Extract the (x, y) coordinate from the center of the cell holding the provided text.  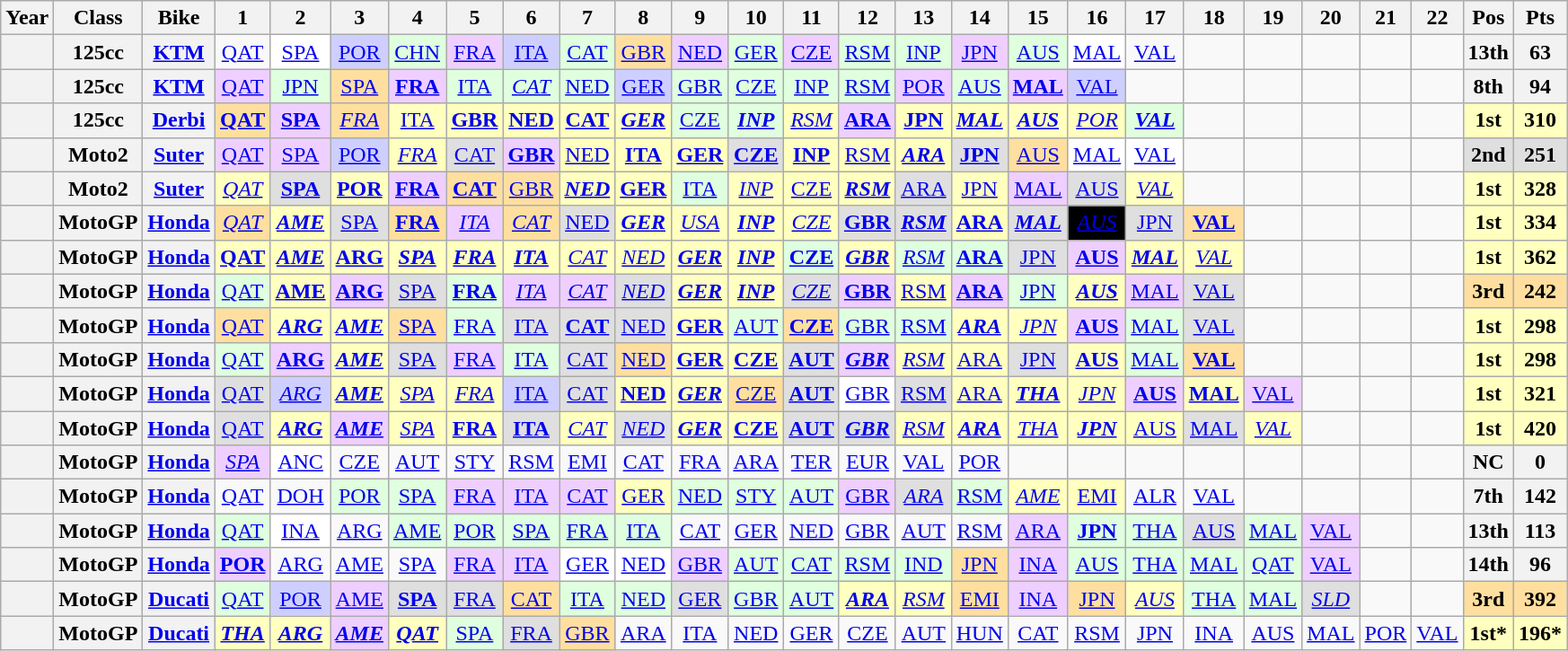
9 (700, 18)
16 (1097, 18)
8 (643, 18)
1 (242, 18)
321 (1539, 393)
94 (1539, 86)
DOH (300, 497)
22 (1437, 18)
5 (474, 18)
Bike (179, 18)
19 (1273, 18)
13 (923, 18)
SLD (1331, 599)
96 (1539, 565)
242 (1539, 291)
3 (359, 18)
362 (1539, 257)
14 (979, 18)
IND (923, 565)
113 (1539, 531)
Class (99, 18)
EUR (868, 462)
12 (868, 18)
310 (1539, 120)
14th (1488, 565)
334 (1539, 223)
63 (1539, 52)
20 (1331, 18)
2 (300, 18)
7 (587, 18)
17 (1155, 18)
USA (700, 223)
392 (1539, 599)
Pts (1539, 18)
4 (417, 18)
Pos (1488, 18)
0 (1539, 462)
CHN (417, 52)
8th (1488, 86)
6 (532, 18)
7th (1488, 497)
Year (27, 18)
Derbi (179, 120)
10 (756, 18)
142 (1539, 497)
251 (1539, 154)
NC (1488, 462)
18 (1214, 18)
11 (812, 18)
2nd (1488, 154)
ALR (1155, 497)
1st* (1488, 633)
420 (1539, 428)
15 (1038, 18)
196* (1539, 633)
21 (1386, 18)
TER (812, 462)
HUN (979, 633)
ANC (300, 462)
328 (1539, 189)
